Search for the cell housing the specified text and yield its (x, y) center coordinate. 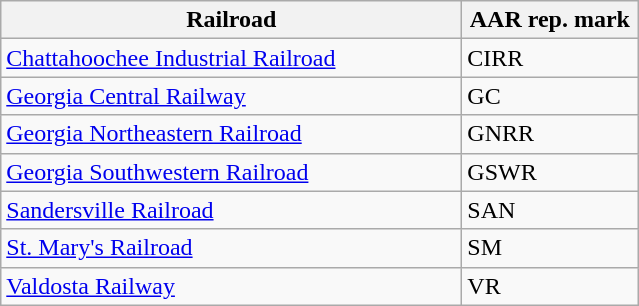
Railroad (232, 20)
GC (550, 96)
Valdosta Railway (232, 286)
GNRR (550, 134)
Sandersville Railroad (232, 210)
St. Mary's Railroad (232, 248)
Georgia Southwestern Railroad (232, 172)
VR (550, 286)
AAR rep. mark (550, 20)
CIRR (550, 58)
SAN (550, 210)
Georgia Central Railway (232, 96)
GSWR (550, 172)
Georgia Northeastern Railroad (232, 134)
SM (550, 248)
Chattahoochee Industrial Railroad (232, 58)
